Provide the [X, Y] coordinate of the cell's center where the given text is located.  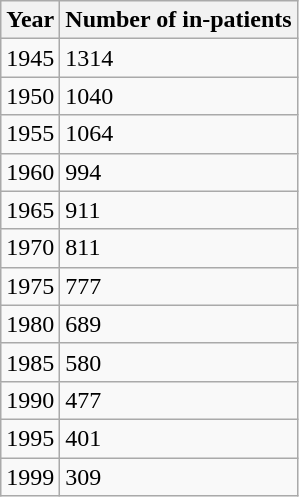
1990 [30, 400]
1064 [178, 134]
1985 [30, 362]
1999 [30, 477]
477 [178, 400]
1975 [30, 286]
1970 [30, 248]
911 [178, 210]
1955 [30, 134]
811 [178, 248]
1995 [30, 438]
1945 [30, 58]
580 [178, 362]
401 [178, 438]
Number of in-patients [178, 20]
Year [30, 20]
777 [178, 286]
1040 [178, 96]
994 [178, 172]
689 [178, 324]
1980 [30, 324]
1950 [30, 96]
1965 [30, 210]
1960 [30, 172]
1314 [178, 58]
309 [178, 477]
